Scan for the cell matching the given text and deliver its (x, y) coordinate at center. 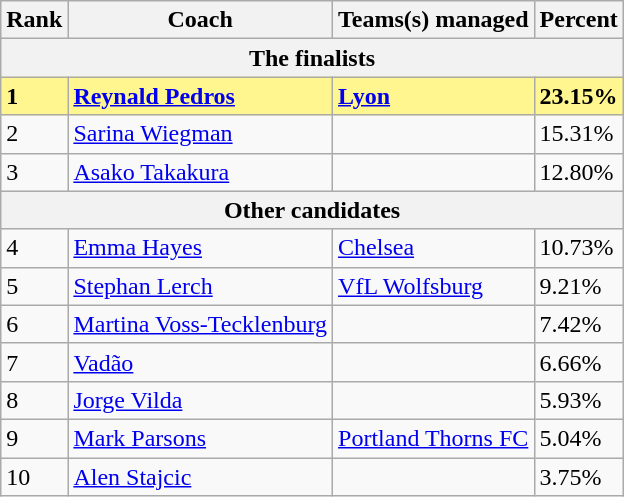
5.93% (578, 400)
9.21% (578, 286)
Stephan Lerch (200, 286)
Rank (34, 20)
10 (34, 477)
Teams(s) managed (434, 20)
Lyon (434, 96)
Mark Parsons (200, 438)
Sarina Wiegman (200, 134)
Coach (200, 20)
Emma Hayes (200, 248)
3.75% (578, 477)
23.15% (578, 96)
Percent (578, 20)
Vadão (200, 362)
15.31% (578, 134)
VfL Wolfsburg (434, 286)
4 (34, 248)
3 (34, 172)
2 (34, 134)
7.42% (578, 324)
8 (34, 400)
Chelsea (434, 248)
9 (34, 438)
Asako Takakura (200, 172)
Portland Thorns FC (434, 438)
6.66% (578, 362)
10.73% (578, 248)
6 (34, 324)
5 (34, 286)
5.04% (578, 438)
Jorge Vilda (200, 400)
Martina Voss-Tecklenburg (200, 324)
The finalists (312, 58)
1 (34, 96)
Alen Stajcic (200, 477)
7 (34, 362)
12.80% (578, 172)
Reynald Pedros (200, 96)
Other candidates (312, 210)
